Provide the (X, Y) coordinate of the cell's center where the given text is located.  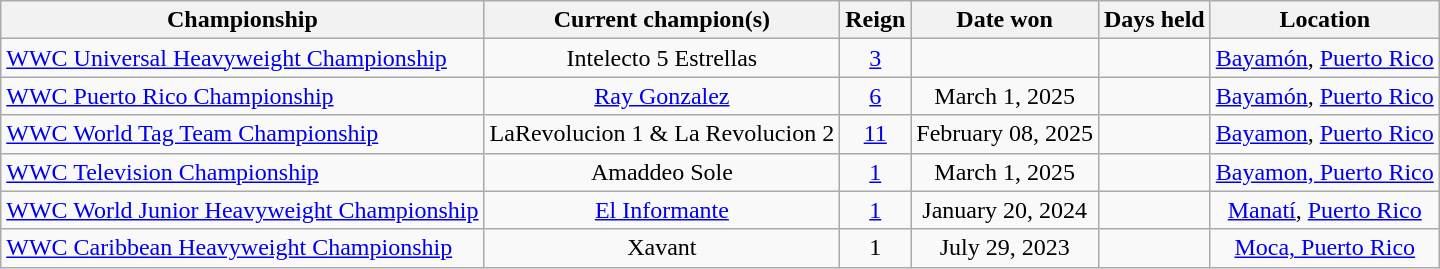
Days held (1154, 20)
Manatí, Puerto Rico (1324, 210)
WWC Puerto Rico Championship (242, 96)
6 (876, 96)
Xavant (662, 248)
El Informante (662, 210)
Ray Gonzalez (662, 96)
WWC Caribbean Heavyweight Championship (242, 248)
WWC World Junior Heavyweight Championship (242, 210)
WWC World Tag Team Championship (242, 134)
Amaddeo Sole (662, 172)
WWC Television Championship (242, 172)
WWC Universal Heavyweight Championship (242, 58)
July 29, 2023 (1005, 248)
January 20, 2024 (1005, 210)
Intelecto 5 Estrellas (662, 58)
Reign (876, 20)
Current champion(s) (662, 20)
LaRevolucion 1 & La Revolucion 2 (662, 134)
Date won (1005, 20)
3 (876, 58)
11 (876, 134)
Location (1324, 20)
Championship (242, 20)
February 08, 2025 (1005, 134)
Moca, Puerto Rico (1324, 248)
